From the cell containing the given text, extract its center point as [x, y] coordinate. 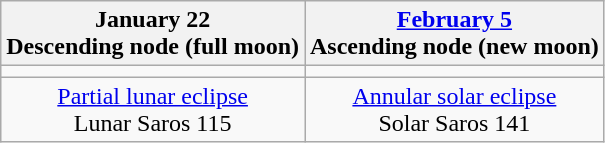
Partial lunar eclipseLunar Saros 115 [153, 110]
Annular solar eclipseSolar Saros 141 [454, 110]
January 22Descending node (full moon) [153, 34]
February 5Ascending node (new moon) [454, 34]
